Search for the cell housing the specified text and yield its [X, Y] center coordinate. 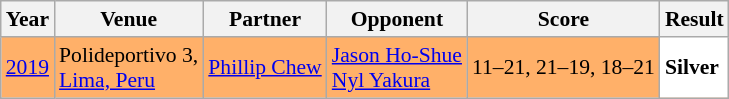
Partner [264, 19]
Year [28, 19]
Silver [694, 68]
2019 [28, 68]
Jason Ho-Shue Nyl Yakura [397, 68]
Venue [128, 19]
Result [694, 19]
Phillip Chew [264, 68]
Opponent [397, 19]
11–21, 21–19, 18–21 [564, 68]
Polideportivo 3,Lima, Peru [128, 68]
Score [564, 19]
